Provide the (x, y) coordinate of the cell's center where the given text is located.  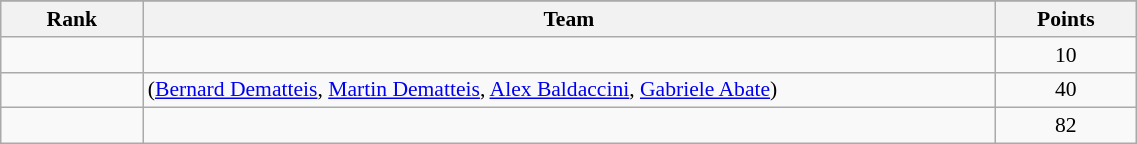
82 (1066, 126)
40 (1066, 90)
Points (1066, 19)
Team (569, 19)
(Bernard Dematteis, Martin Dematteis, Alex Baldaccini, Gabriele Abate) (569, 90)
Rank (72, 19)
10 (1066, 55)
